Return the [X, Y] coordinate for the center point of the cell that contains the specified text.  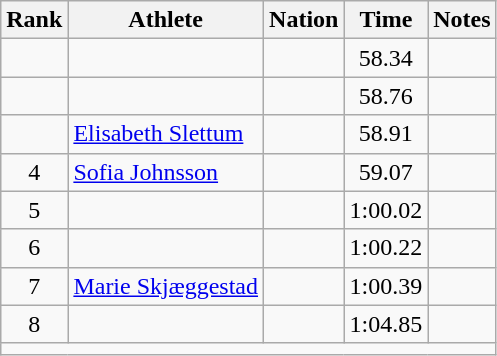
5 [34, 210]
Time [386, 20]
Sofia Johnsson [166, 172]
Elisabeth Slettum [166, 134]
1:04.85 [386, 324]
4 [34, 172]
Notes [462, 20]
58.76 [386, 96]
Nation [304, 20]
1:00.22 [386, 248]
59.07 [386, 172]
58.34 [386, 58]
1:00.39 [386, 286]
6 [34, 248]
Athlete [166, 20]
Marie Skjæggestad [166, 286]
8 [34, 324]
Rank [34, 20]
7 [34, 286]
58.91 [386, 134]
1:00.02 [386, 210]
